Return the (x, y) coordinate for the center point of the cell that contains the specified text.  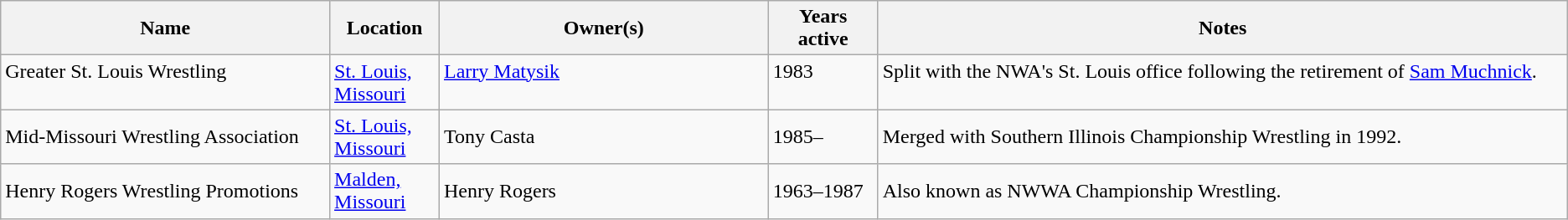
Also known as NWWA Championship Wrestling. (1223, 191)
Location (385, 28)
Split with the NWA's St. Louis office following the retirement of Sam Muchnick. (1223, 82)
Name (166, 28)
Larry Matysik (603, 82)
Notes (1223, 28)
1985– (823, 137)
Merged with Southern Illinois Championship Wrestling in 1992. (1223, 137)
Years active (823, 28)
Henry Rogers (603, 191)
Mid-Missouri Wrestling Association (166, 137)
Tony Casta (603, 137)
Greater St. Louis Wrestling (166, 82)
1983 (823, 82)
Owner(s) (603, 28)
1963–1987 (823, 191)
Malden, Missouri (385, 191)
Henry Rogers Wrestling Promotions (166, 191)
